Output the [X, Y] coordinate of the center of the cell containing the given text.  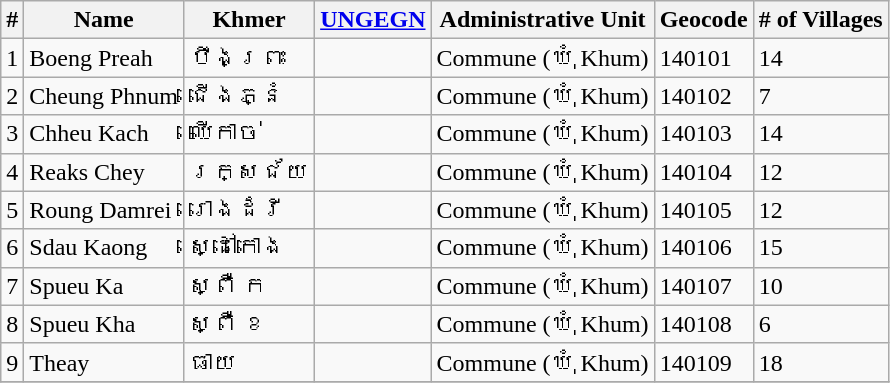
18 [820, 362]
បឹងព្រះ [250, 58]
ស្ដៅកោង [250, 248]
10 [820, 286]
140104 [704, 172]
UNGEGN [373, 20]
140102 [704, 96]
Reaks Chey [104, 172]
5 [12, 210]
# of Villages [820, 20]
Name [104, 20]
Khmer [250, 20]
15 [820, 248]
8 [12, 324]
140106 [704, 248]
ធាយ [250, 362]
Roung Damrei [104, 210]
1 [12, 58]
Boeng Preah [104, 58]
# [12, 20]
ស្ពឺ ខ [250, 324]
4 [12, 172]
ឈើកាច់ [250, 134]
Geocode [704, 20]
រោងដំរី [250, 210]
Administrative Unit [542, 20]
រក្សជ័យ [250, 172]
140109 [704, 362]
2 [12, 96]
140107 [704, 286]
ជើងភ្នំ [250, 96]
Spueu Kha [104, 324]
140105 [704, 210]
140101 [704, 58]
140103 [704, 134]
ស្ពឺ ក [250, 286]
Chheu Kach [104, 134]
140108 [704, 324]
3 [12, 134]
Sdau Kaong [104, 248]
9 [12, 362]
Cheung Phnum [104, 96]
Theay [104, 362]
Spueu Ka [104, 286]
